Locate the cell with the specified text and output its [X, Y] center coordinate. 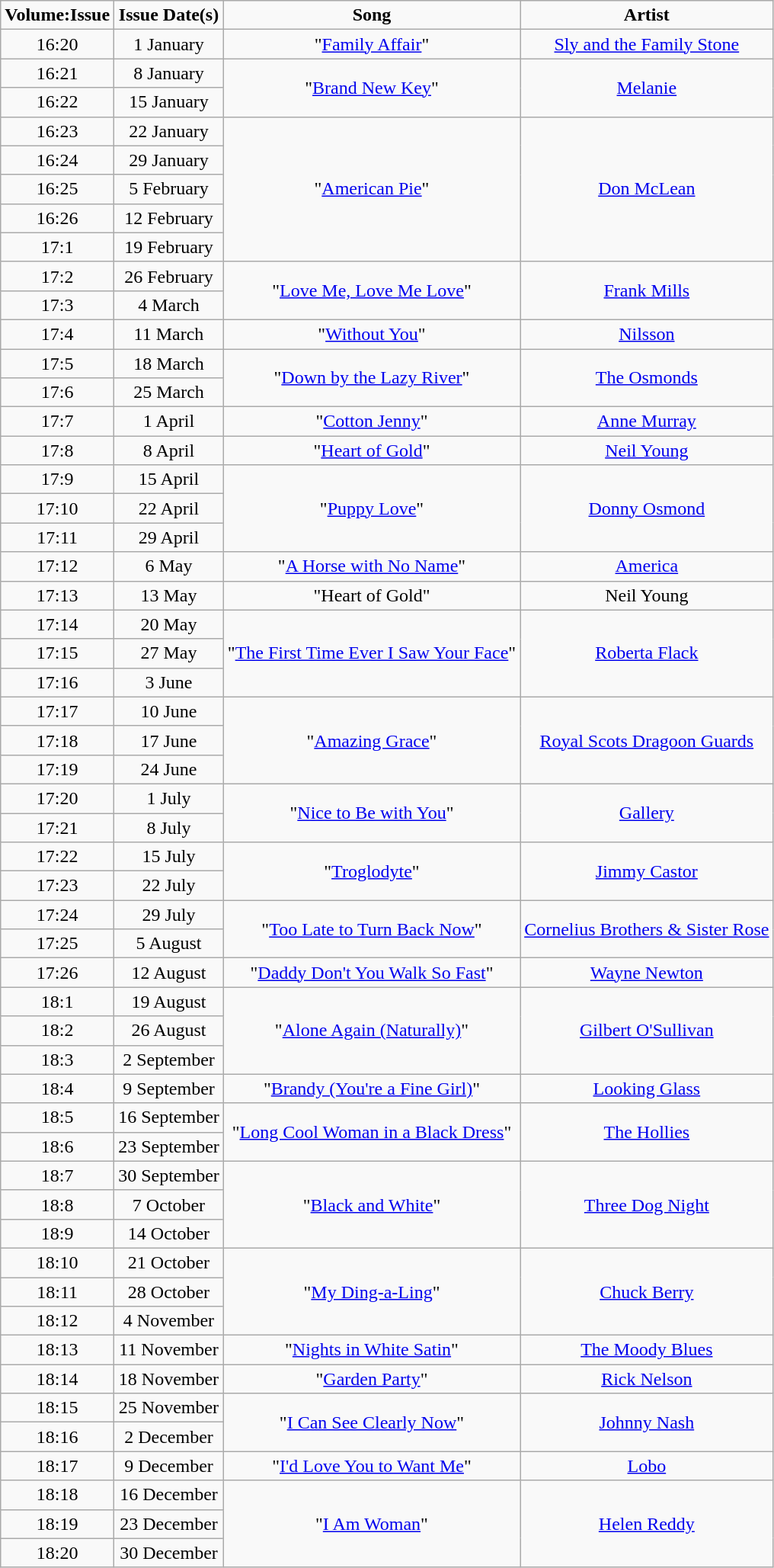
Gilbert O'Sullivan [647, 1031]
"I Can See Clearly Now" [372, 1422]
"My Ding-a-Ling" [372, 1291]
17:17 [58, 711]
5 February [169, 189]
7 October [169, 1204]
"Down by the Lazy River" [372, 378]
12 February [169, 218]
22 January [169, 131]
Royal Scots Dragoon Guards [647, 740]
17:20 [58, 798]
Melanie [647, 88]
17:22 [58, 857]
Frank Mills [647, 290]
17:3 [58, 305]
18:18 [58, 1495]
15 April [169, 479]
18:3 [58, 1060]
"Troglodyte" [372, 871]
"American Pie" [372, 189]
23 September [169, 1146]
10 June [169, 711]
Volume:Issue [58, 15]
16:22 [58, 102]
8 January [169, 73]
19 February [169, 247]
17:26 [58, 973]
"Cotton Jenny" [372, 422]
25 March [169, 393]
17:15 [58, 653]
Rick Nelson [647, 1379]
Gallery [647, 813]
16:25 [58, 189]
The Hollies [647, 1132]
22 July [169, 886]
2 September [169, 1060]
17:4 [58, 334]
17:23 [58, 886]
17:25 [58, 944]
3 June [169, 682]
"Long Cool Woman in a Black Dress" [372, 1132]
Looking Glass [647, 1089]
"Without You" [372, 334]
16 September [169, 1117]
23 December [169, 1524]
18:14 [58, 1379]
28 October [169, 1292]
The Moody Blues [647, 1350]
Song [372, 15]
"Garden Party" [372, 1379]
18:2 [58, 1031]
Donny Osmond [647, 508]
1 April [169, 422]
18:1 [58, 1002]
"Family Affair" [372, 44]
America [647, 566]
22 April [169, 508]
17:18 [58, 740]
18 November [169, 1379]
"Puppy Love" [372, 508]
30 September [169, 1175]
26 February [169, 276]
21 October [169, 1262]
18:12 [58, 1321]
18:5 [58, 1117]
18:20 [58, 1553]
1 January [169, 44]
17 June [169, 740]
17:13 [58, 595]
17:2 [58, 276]
16 December [169, 1495]
17:12 [58, 566]
15 January [169, 102]
17:1 [58, 247]
Wayne Newton [647, 973]
"Brand New Key" [372, 88]
5 August [169, 944]
14 October [169, 1233]
"A Horse with No Name" [372, 566]
29 January [169, 160]
18:19 [58, 1524]
"Amazing Grace" [372, 740]
6 May [169, 566]
18:15 [58, 1408]
17:8 [58, 451]
"Nice to Be with You" [372, 813]
"Brandy (You're a Fine Girl)" [372, 1089]
"Too Late to Turn Back Now" [372, 929]
17:10 [58, 508]
"Daddy Don't You Walk So Fast" [372, 973]
Chuck Berry [647, 1291]
17:19 [58, 769]
17:16 [58, 682]
17:6 [58, 393]
The Osmonds [647, 378]
12 August [169, 973]
17:24 [58, 915]
29 July [169, 915]
Three Dog Night [647, 1204]
16:26 [58, 218]
18:10 [58, 1262]
"I Am Woman" [372, 1524]
18:13 [58, 1350]
11 November [169, 1350]
Issue Date(s) [169, 15]
Roberta Flack [647, 653]
17:11 [58, 537]
Cornelius Brothers & Sister Rose [647, 929]
24 June [169, 769]
4 March [169, 305]
4 November [169, 1321]
17:14 [58, 624]
18:6 [58, 1146]
19 August [169, 1002]
18:16 [58, 1437]
"Nights in White Satin" [372, 1350]
20 May [169, 624]
11 March [169, 334]
17:9 [58, 479]
17:21 [58, 827]
26 August [169, 1031]
29 April [169, 537]
Helen Reddy [647, 1524]
25 November [169, 1408]
18:11 [58, 1292]
18:7 [58, 1175]
18:4 [58, 1089]
Don McLean [647, 189]
18:17 [58, 1466]
1 July [169, 798]
Anne Murray [647, 422]
Artist [647, 15]
9 December [169, 1466]
30 December [169, 1553]
18:9 [58, 1233]
"The First Time Ever I Saw Your Face" [372, 653]
15 July [169, 857]
2 December [169, 1437]
"Alone Again (Naturally)" [372, 1031]
"I'd Love You to Want Me" [372, 1466]
18 March [169, 364]
13 May [169, 595]
16:20 [58, 44]
Johnny Nash [647, 1422]
27 May [169, 653]
"Black and White" [372, 1204]
Nilsson [647, 334]
16:23 [58, 131]
8 April [169, 451]
16:21 [58, 73]
17:5 [58, 364]
"Love Me, Love Me Love" [372, 290]
16:24 [58, 160]
18:8 [58, 1204]
8 July [169, 827]
Sly and the Family Stone [647, 44]
17:7 [58, 422]
Jimmy Castor [647, 871]
9 September [169, 1089]
Lobo [647, 1466]
